Identify which cell holds the provided text, then report its (x, y) central coordinate. 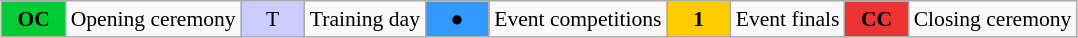
T (273, 19)
CC (877, 19)
Opening ceremony (154, 19)
● (457, 19)
1 (699, 19)
OC (34, 19)
Training day (365, 19)
Event competitions (578, 19)
Closing ceremony (993, 19)
Event finals (788, 19)
